Identify which cell holds the provided text, then report its (X, Y) central coordinate. 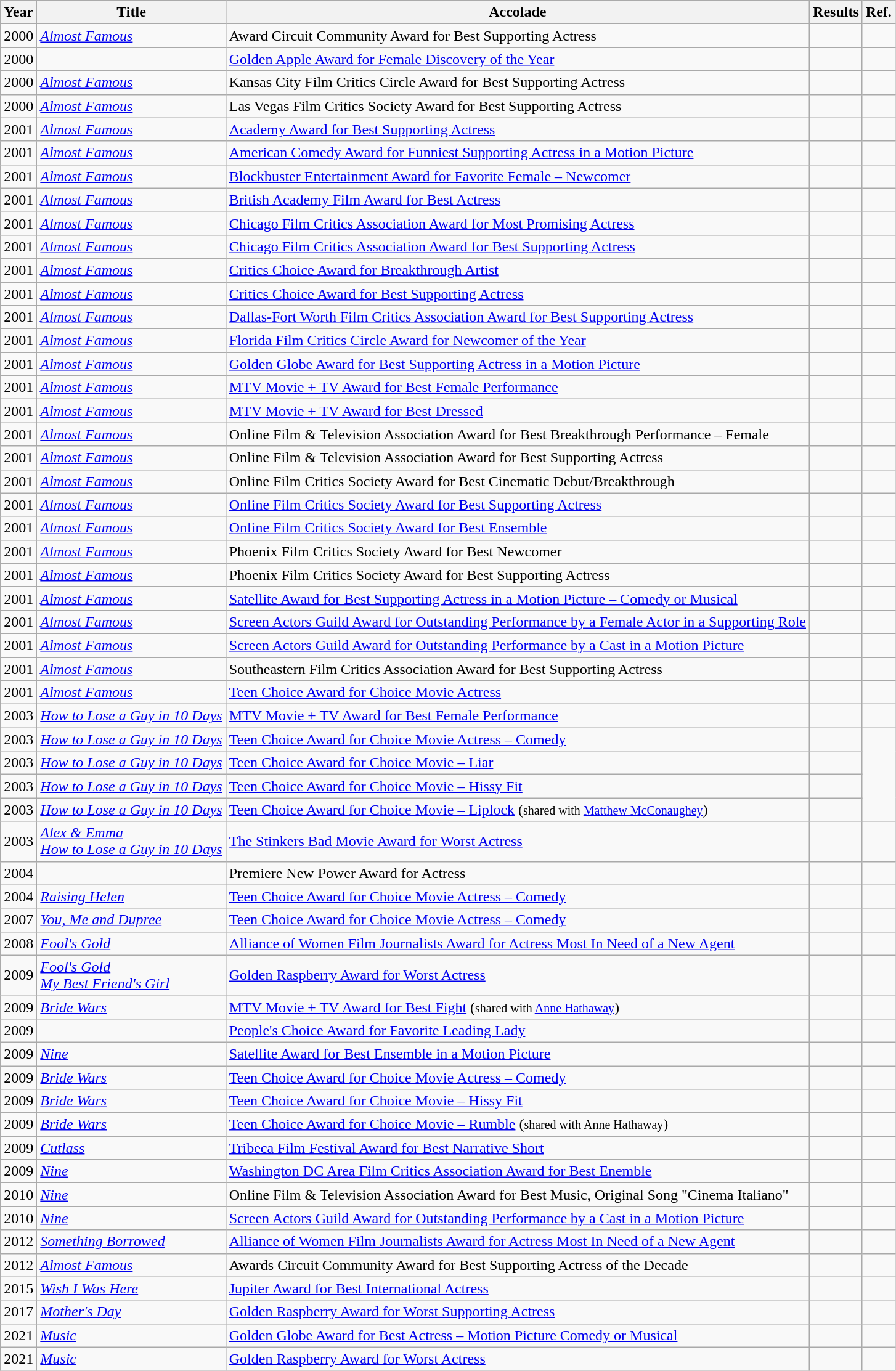
Accolade (518, 12)
Ref. (879, 12)
Phoenix Film Critics Society Award for Best Newcomer (518, 551)
Blockbuster Entertainment Award for Favorite Female – Newcomer (518, 176)
Satellite Award for Best Supporting Actress in a Motion Picture – Comedy or Musical (518, 598)
Phoenix Film Critics Society Award for Best Supporting Actress (518, 575)
Critics Choice Award for Best Supporting Actress (518, 294)
Kansas City Film Critics Circle Award for Best Supporting Actress (518, 83)
Alex & EmmaHow to Lose a Guy in 10 Days (131, 842)
Dallas-Fort Worth Film Critics Association Award for Best Supporting Actress (518, 317)
Teen Choice Award for Choice Movie Actress (518, 693)
Title (131, 12)
Online Film & Television Association Award for Best Music, Original Song "Cinema Italiano" (518, 1195)
Golden Apple Award for Female Discovery of the Year (518, 59)
2015 (18, 1288)
Fool's Gold (131, 943)
Fool's GoldMy Best Friend's Girl (131, 975)
Satellite Award for Best Ensemble in a Motion Picture (518, 1054)
American Comedy Award for Funniest Supporting Actress in a Motion Picture (518, 153)
The Stinkers Bad Movie Award for Worst Actress (518, 842)
Academy Award for Best Supporting Actress (518, 129)
Online Film & Television Association Award for Best Breakthrough Performance – Female (518, 434)
2008 (18, 943)
Something Borrowed (131, 1242)
Raising Helen (131, 897)
Critics Choice Award for Breakthrough Artist (518, 270)
MTV Movie + TV Award for Best Fight (shared with Anne Hathaway) (518, 1007)
Jupiter Award for Best International Actress (518, 1288)
2007 (18, 920)
Online Film Critics Society Award for Best Ensemble (518, 528)
Wish I Was Here (131, 1288)
Golden Raspberry Award for Worst Supporting Actress (518, 1312)
Golden Globe Award for Best Supporting Actress in a Motion Picture (518, 364)
British Academy Film Award for Best Actress (518, 200)
Cutlass (131, 1148)
Golden Globe Award for Best Actress – Motion Picture Comedy or Musical (518, 1335)
Results (836, 12)
Year (18, 12)
Chicago Film Critics Association Award for Most Promising Actress (518, 223)
Teen Choice Award for Choice Movie – Liplock (shared with Matthew McConaughey) (518, 810)
Awards Circuit Community Award for Best Supporting Actress of the Decade (518, 1265)
Southeastern Film Critics Association Award for Best Supporting Actress (518, 669)
Washington DC Area Film Critics Association Award for Best Enemble (518, 1171)
You, Me and Dupree (131, 920)
Screen Actors Guild Award for Outstanding Performance by a Female Actor in a Supporting Role (518, 622)
Online Film Critics Society Award for Best Cinematic Debut/Breakthrough (518, 481)
MTV Movie + TV Award for Best Dressed (518, 411)
Premiere New Power Award for Actress (518, 873)
People's Choice Award for Favorite Leading Lady (518, 1030)
Teen Choice Award for Choice Movie – Rumble (shared with Anne Hathaway) (518, 1125)
Chicago Film Critics Association Award for Best Supporting Actress (518, 246)
Online Film & Television Association Award for Best Supporting Actress (518, 458)
Award Circuit Community Award for Best Supporting Actress (518, 36)
2017 (18, 1312)
Las Vegas Film Critics Society Award for Best Supporting Actress (518, 106)
Tribeca Film Festival Award for Best Narrative Short (518, 1148)
Teen Choice Award for Choice Movie – Liar (518, 763)
Mother's Day (131, 1312)
Online Film Critics Society Award for Best Supporting Actress (518, 505)
Florida Film Critics Circle Award for Newcomer of the Year (518, 341)
